Output the (x, y) coordinate of the center of the cell containing the given text.  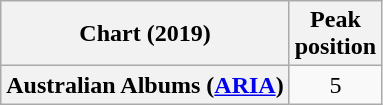
5 (335, 85)
Peakposition (335, 34)
Chart (2019) (145, 34)
Australian Albums (ARIA) (145, 85)
